Pinpoint the cell where the given text exists, returning its [X, Y] midpoint coordinate. 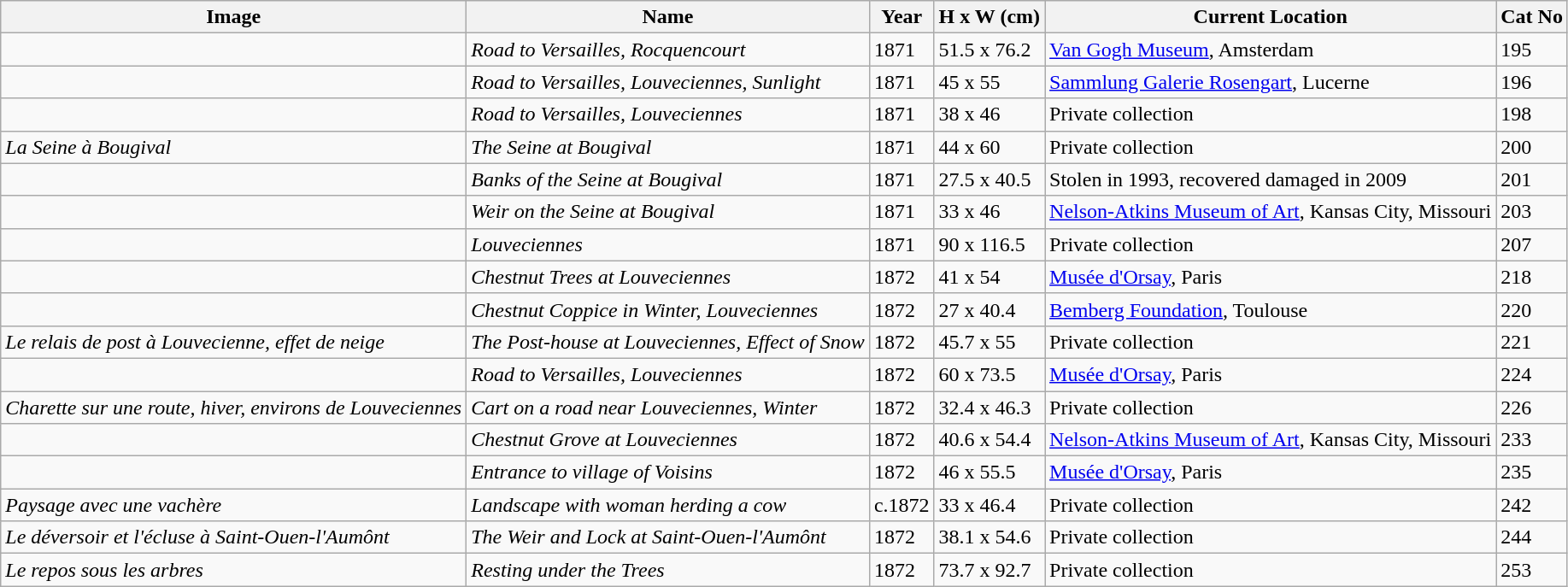
Cat No [1532, 17]
Charette sur une route, hiver, environs de Louveciennes [234, 408]
Year [901, 17]
Resting under the Trees [668, 570]
Louveciennes [668, 244]
Le repos sous les arbres [234, 570]
201 [1532, 179]
220 [1532, 309]
51.5 x 76.2 [990, 50]
200 [1532, 147]
44 x 60 [990, 147]
Sammlung Galerie Rosengart, Lucerne [1271, 82]
90 x 116.5 [990, 244]
242 [1532, 505]
Current Location [1271, 17]
Van Gogh Museum, Amsterdam [1271, 50]
198 [1532, 114]
38 x 46 [990, 114]
Entrance to village of Voisins [668, 473]
27 x 40.4 [990, 309]
Weir on the Seine at Bougival [668, 212]
Paysage avec une vachère [234, 505]
Landscape with woman herding a cow [668, 505]
Road to Versailles, Louveciennes, Sunlight [668, 82]
c.1872 [901, 505]
40.6 x 54.4 [990, 440]
253 [1532, 570]
Stolen in 1993, recovered damaged in 2009 [1271, 179]
Chestnut Trees at Louveciennes [668, 277]
224 [1532, 374]
41 x 54 [990, 277]
38.1 x 54.6 [990, 537]
32.4 x 46.3 [990, 408]
Banks of the Seine at Bougival [668, 179]
244 [1532, 537]
33 x 46.4 [990, 505]
Name [668, 17]
La Seine à Bougival [234, 147]
73.7 x 92.7 [990, 570]
Chestnut Grove at Louveciennes [668, 440]
45 x 55 [990, 82]
207 [1532, 244]
Image [234, 17]
203 [1532, 212]
195 [1532, 50]
33 x 46 [990, 212]
221 [1532, 342]
Cart on a road near Louveciennes, Winter [668, 408]
The Weir and Lock at Saint-Ouen-l'Aumônt [668, 537]
Le déversoir et l'écluse à Saint-Ouen-l'Aumônt [234, 537]
The Post-house at Louveciennes, Effect of Snow [668, 342]
218 [1532, 277]
45.7 x 55 [990, 342]
Chestnut Coppice in Winter, Louveciennes [668, 309]
60 x 73.5 [990, 374]
226 [1532, 408]
235 [1532, 473]
27.5 x 40.5 [990, 179]
Le relais de post à Louvecienne, effet de neige [234, 342]
Bemberg Foundation, Toulouse [1271, 309]
H x W (cm) [990, 17]
46 x 55.5 [990, 473]
233 [1532, 440]
Road to Versailles, Rocquencourt [668, 50]
196 [1532, 82]
The Seine at Bougival [668, 147]
